Determine the [x, y] coordinate at the center of the cell enclosing the given text.  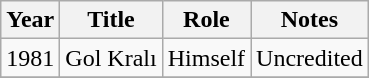
Role [206, 20]
1981 [30, 58]
Notes [310, 20]
Himself [206, 58]
Title [111, 20]
Uncredited [310, 58]
Gol Kralı [111, 58]
Year [30, 20]
